Pinpoint the cell where the given text exists, returning its [x, y] midpoint coordinate. 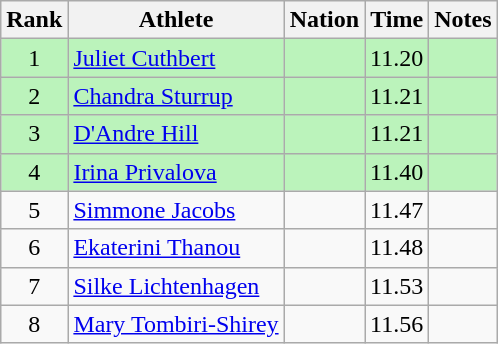
1 [34, 58]
Juliet Cuthbert [176, 58]
8 [34, 324]
11.53 [397, 286]
2 [34, 96]
3 [34, 134]
Athlete [176, 20]
5 [34, 210]
11.48 [397, 248]
Time [397, 20]
Nation [324, 20]
Mary Tombiri-Shirey [176, 324]
Notes [463, 20]
6 [34, 248]
11.56 [397, 324]
Ekaterini Thanou [176, 248]
11.20 [397, 58]
D'Andre Hill [176, 134]
Simmone Jacobs [176, 210]
11.47 [397, 210]
4 [34, 172]
Chandra Sturrup [176, 96]
7 [34, 286]
11.40 [397, 172]
Silke Lichtenhagen [176, 286]
Rank [34, 20]
Irina Privalova [176, 172]
